For the text-containing cell, return its midpoint in [x, y] coordinate format. 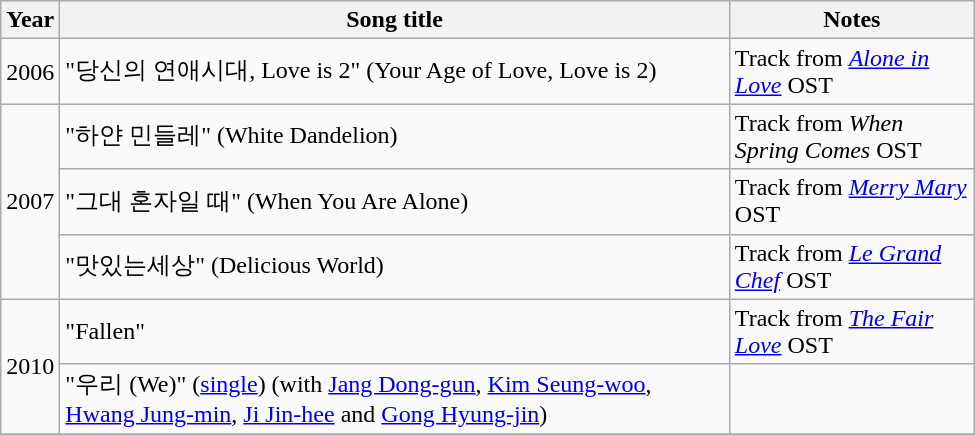
Track from Merry Mary OST [852, 202]
2007 [30, 202]
"맛있는세상" (Delicious World) [395, 266]
Song title [395, 20]
2006 [30, 72]
"우리 (We)" (single) (with Jang Dong-gun, Kim Seung-woo, Hwang Jung-min, Ji Jin-hee and Gong Hyung-jin) [395, 399]
Track from The Fair Love OST [852, 332]
"Fallen" [395, 332]
2010 [30, 366]
"당신의 연애시대, Love is 2" (Your Age of Love, Love is 2) [395, 72]
Track from When Spring Comes OST [852, 136]
Notes [852, 20]
"하얀 민들레" (White Dandelion) [395, 136]
Year [30, 20]
"그대 혼자일 때" (When You Are Alone) [395, 202]
Track from Alone in Love OST [852, 72]
Track from Le Grand Chef OST [852, 266]
